Locate the cell with the specified text and output its [X, Y] center coordinate. 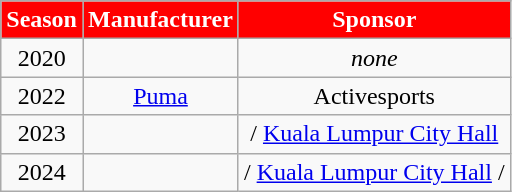
2023 [42, 134]
Activesports [374, 96]
Puma [160, 96]
/ Kuala Lumpur City Hall / [374, 172]
Manufacturer [160, 20]
Season [42, 20]
2024 [42, 172]
/ Kuala Lumpur City Hall [374, 134]
2022 [42, 96]
2020 [42, 58]
Sponsor [374, 20]
none [374, 58]
